From the cell containing the given text, extract its center point as [X, Y] coordinate. 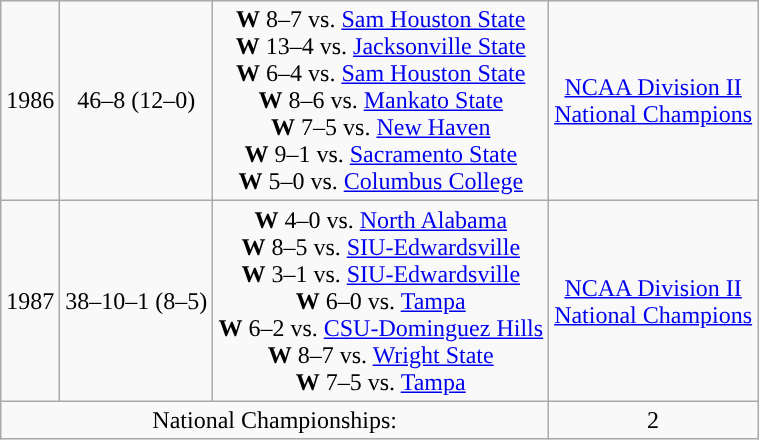
38–10–1 (8–5) [136, 301]
2 [654, 420]
National Championships: [275, 420]
46–8 (12–0) [136, 101]
1987 [30, 301]
1986 [30, 101]
